Provide the [X, Y] coordinate of the cell's center where the given text is located.  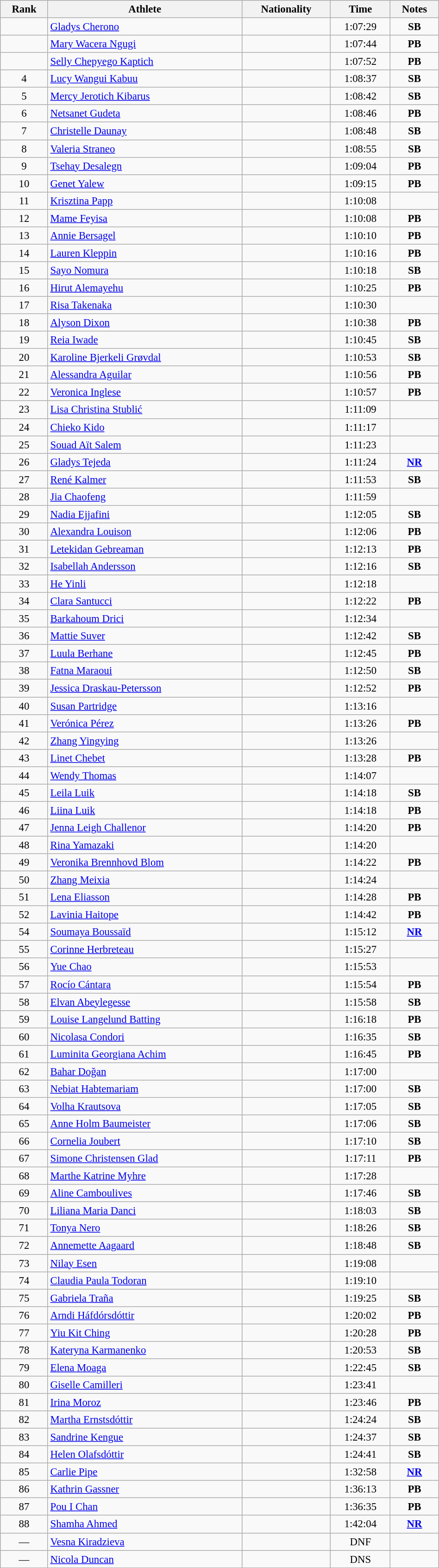
1:24:41 [360, 1455]
Selly Chepyego Kaptich [144, 62]
1:17:10 [360, 1141]
Sayo Nomura [144, 271]
80 [24, 1385]
44 [24, 775]
Louise Langelund Batting [144, 1019]
82 [24, 1420]
Vesna Kiradzieva [144, 1542]
45 [24, 793]
20 [24, 358]
Luula Berhane [144, 654]
Sandrine Kengue [144, 1437]
Giselle Camilleri [144, 1385]
1:11:59 [360, 497]
32 [24, 567]
Athlete [144, 9]
1:19:10 [360, 1280]
Tonya Nero [144, 1228]
Kateryna Karmanenko [144, 1350]
72 [24, 1246]
28 [24, 497]
51 [24, 897]
1:10:25 [360, 288]
1:11:23 [360, 445]
31 [24, 549]
1:12:42 [360, 636]
19 [24, 340]
Nicola Duncan [144, 1559]
Liina Luik [144, 810]
Yiu Kit Ching [144, 1333]
67 [24, 1159]
1:10:30 [360, 305]
Karoline Bjerkeli Grøvdal [144, 358]
1:19:08 [360, 1263]
Letekidan Gebreaman [144, 549]
40 [24, 706]
Aline Camboulives [144, 1193]
Lucy Wangui Kabuu [144, 79]
1:10:45 [360, 340]
1:17:11 [360, 1159]
25 [24, 445]
54 [24, 932]
59 [24, 1019]
1:32:58 [360, 1472]
1:18:03 [360, 1211]
1:10:18 [360, 271]
Leila Luik [144, 793]
Helen Olafsdóttir [144, 1455]
1:08:55 [360, 149]
1:08:48 [360, 131]
34 [24, 601]
1:10:57 [360, 392]
Simone Christensen Glad [144, 1159]
1:18:48 [360, 1246]
1:12:52 [360, 688]
79 [24, 1367]
Cornelia Joubert [144, 1141]
Gabriela Traña [144, 1298]
49 [24, 863]
1:14:22 [360, 863]
48 [24, 845]
Jessica Draskau-Petersson [144, 688]
4 [24, 79]
Zhang Meixia [144, 880]
71 [24, 1228]
21 [24, 375]
Valeria Straneo [144, 149]
Gladys Tejeda [144, 462]
Nebiat Habtemariam [144, 1089]
1:23:41 [360, 1385]
1:15:54 [360, 984]
Genet Yalew [144, 183]
61 [24, 1054]
22 [24, 392]
1:20:02 [360, 1315]
1:12:16 [360, 567]
9 [24, 166]
1:09:15 [360, 183]
86 [24, 1489]
Carlie Pipe [144, 1472]
13 [24, 236]
Annemette Aagaard [144, 1246]
1:24:24 [360, 1420]
Luminita Georgiana Achim [144, 1054]
Jenna Leigh Challenor [144, 828]
64 [24, 1106]
Marthe Katrine Myhre [144, 1176]
1:13:28 [360, 758]
7 [24, 131]
1:10:38 [360, 323]
16 [24, 288]
1:18:26 [360, 1228]
Lena Eliasson [144, 897]
42 [24, 741]
Souad Aït Salem [144, 445]
1:36:13 [360, 1489]
1:12:13 [360, 549]
1:17:46 [360, 1193]
1:12:18 [360, 584]
1:09:04 [360, 166]
37 [24, 654]
1:12:05 [360, 514]
68 [24, 1176]
Lisa Christina Stublić [144, 410]
Krisztina Papp [144, 201]
10 [24, 183]
1:14:28 [360, 897]
Mattie Suver [144, 636]
18 [24, 323]
Clara Santucci [144, 601]
Verónica Pérez [144, 723]
1:08:42 [360, 96]
1:17:06 [360, 1124]
Gladys Cherono [144, 27]
1:10:16 [360, 253]
Claudia Paula Todoran [144, 1280]
60 [24, 1037]
Notes [414, 9]
56 [24, 967]
1:20:28 [360, 1333]
24 [24, 427]
1:14:42 [360, 915]
50 [24, 880]
1:42:04 [360, 1524]
1:14:24 [360, 880]
1:16:18 [360, 1019]
Martha Ernstsdóttir [144, 1420]
Nadia Ejjafini [144, 514]
14 [24, 253]
Elena Moaga [144, 1367]
58 [24, 1002]
Mercy Jerotich Kibarus [144, 96]
Annie Bersagel [144, 236]
Pou I Chan [144, 1507]
Alexandra Louison [144, 532]
17 [24, 305]
Christelle Daunay [144, 131]
Rank [24, 9]
Veronica Inglese [144, 392]
He Yinli [144, 584]
46 [24, 810]
5 [24, 96]
78 [24, 1350]
47 [24, 828]
1:13:16 [360, 706]
81 [24, 1402]
1:15:12 [360, 932]
1:07:52 [360, 62]
77 [24, 1333]
Rocío Cántara [144, 984]
1:36:35 [360, 1507]
1:14:07 [360, 775]
1:12:34 [360, 619]
René Kalmer [144, 479]
1:10:10 [360, 236]
83 [24, 1437]
69 [24, 1193]
75 [24, 1298]
1:08:37 [360, 79]
30 [24, 532]
87 [24, 1507]
Soumaya Boussaïd [144, 932]
Anne Holm Baumeister [144, 1124]
1:12:06 [360, 532]
DNS [360, 1559]
11 [24, 201]
76 [24, 1315]
63 [24, 1089]
Linet Chebet [144, 758]
Irina Moroz [144, 1402]
38 [24, 671]
1:11:24 [360, 462]
Netsanet Gudeta [144, 113]
Tsehay Desalegn [144, 166]
1:12:45 [360, 654]
1:16:45 [360, 1054]
DNF [360, 1542]
Wendy Thomas [144, 775]
Risa Takenaka [144, 305]
1:16:35 [360, 1037]
Isabellah Andersson [144, 567]
36 [24, 636]
1:10:56 [360, 375]
Corinne Herbreteau [144, 950]
Zhang Yingying [144, 741]
55 [24, 950]
62 [24, 1071]
1:24:37 [360, 1437]
Veronika Brennhovd Blom [144, 863]
1:07:44 [360, 44]
Arndi Háfdórsdóttir [144, 1315]
Reia Iwade [144, 340]
1:15:53 [360, 967]
1:19:25 [360, 1298]
1:10:53 [360, 358]
26 [24, 462]
Alyson Dixon [144, 323]
Nilay Esen [144, 1263]
12 [24, 218]
Time [360, 9]
Jia Chaofeng [144, 497]
1:17:28 [360, 1176]
Liliana Maria Danci [144, 1211]
Lavinia Haitope [144, 915]
Yue Chao [144, 967]
Alessandra Aguilar [144, 375]
1:08:46 [360, 113]
1:12:50 [360, 671]
43 [24, 758]
73 [24, 1263]
1:11:17 [360, 427]
29 [24, 514]
35 [24, 619]
Chieko Kido [144, 427]
Shamha Ahmed [144, 1524]
Fatna Maraoui [144, 671]
27 [24, 479]
39 [24, 688]
Mary Wacera Ngugi [144, 44]
Volha Krautsova [144, 1106]
66 [24, 1141]
88 [24, 1524]
52 [24, 915]
70 [24, 1211]
65 [24, 1124]
8 [24, 149]
Hirut Alemayehu [144, 288]
41 [24, 723]
57 [24, 984]
1:12:22 [360, 601]
1:11:09 [360, 410]
84 [24, 1455]
15 [24, 271]
1:11:53 [360, 479]
1:20:53 [360, 1350]
Elvan Abeylegesse [144, 1002]
1:23:46 [360, 1402]
Nicolasa Condori [144, 1037]
Kathrin Gassner [144, 1489]
Barkahoum Drici [144, 619]
Mame Feyisa [144, 218]
1:22:45 [360, 1367]
1:15:27 [360, 950]
1:15:58 [360, 1002]
Rina Yamazaki [144, 845]
74 [24, 1280]
6 [24, 113]
1:07:29 [360, 27]
Susan Partridge [144, 706]
85 [24, 1472]
23 [24, 410]
33 [24, 584]
Nationality [286, 9]
Bahar Doğan [144, 1071]
1:17:05 [360, 1106]
Lauren Kleppin [144, 253]
